Provide the (X, Y) coordinate of the cell's center where the given text is located.  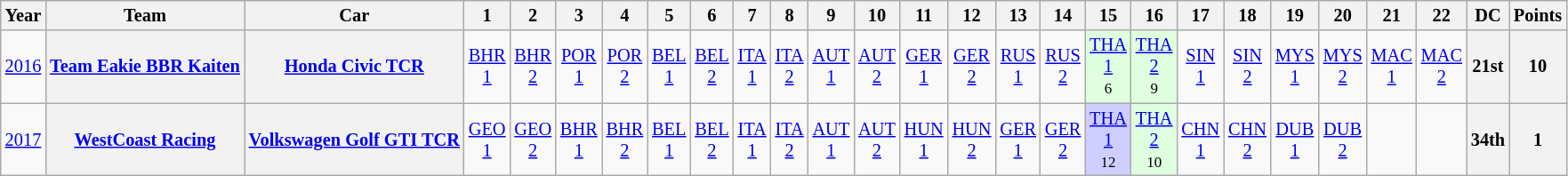
DUB2 (1343, 140)
16 (1154, 15)
THA210 (1154, 140)
2016 (23, 67)
GEO2 (533, 140)
HUN1 (924, 140)
4 (625, 15)
18 (1247, 15)
THA16 (1108, 67)
SIN1 (1201, 67)
MAC1 (1392, 67)
2 (533, 15)
13 (1017, 15)
11 (924, 15)
GEO1 (487, 140)
2017 (23, 140)
21st (1488, 67)
6 (712, 15)
14 (1063, 15)
Volkswagen Golf GTI TCR (354, 140)
15 (1108, 15)
3 (579, 15)
Honda Civic TCR (354, 67)
POR2 (625, 67)
CHN2 (1247, 140)
5 (669, 15)
MYS1 (1295, 67)
MYS2 (1343, 67)
19 (1295, 15)
20 (1343, 15)
SIN2 (1247, 67)
17 (1201, 15)
Year (23, 15)
9 (832, 15)
THA29 (1154, 67)
WestCoast Racing (145, 140)
THA112 (1108, 140)
Team Eakie BBR Kaiten (145, 67)
22 (1442, 15)
RUS2 (1063, 67)
21 (1392, 15)
HUN2 (972, 140)
RUS1 (1017, 67)
POR1 (579, 67)
34th (1488, 140)
8 (790, 15)
MAC2 (1442, 67)
12 (972, 15)
CHN1 (1201, 140)
DUB1 (1295, 140)
Team (145, 15)
DC (1488, 15)
Car (354, 15)
7 (752, 15)
Points (1538, 15)
